Detect which cell encompasses the target text, then output its [X, Y] center coordinate. 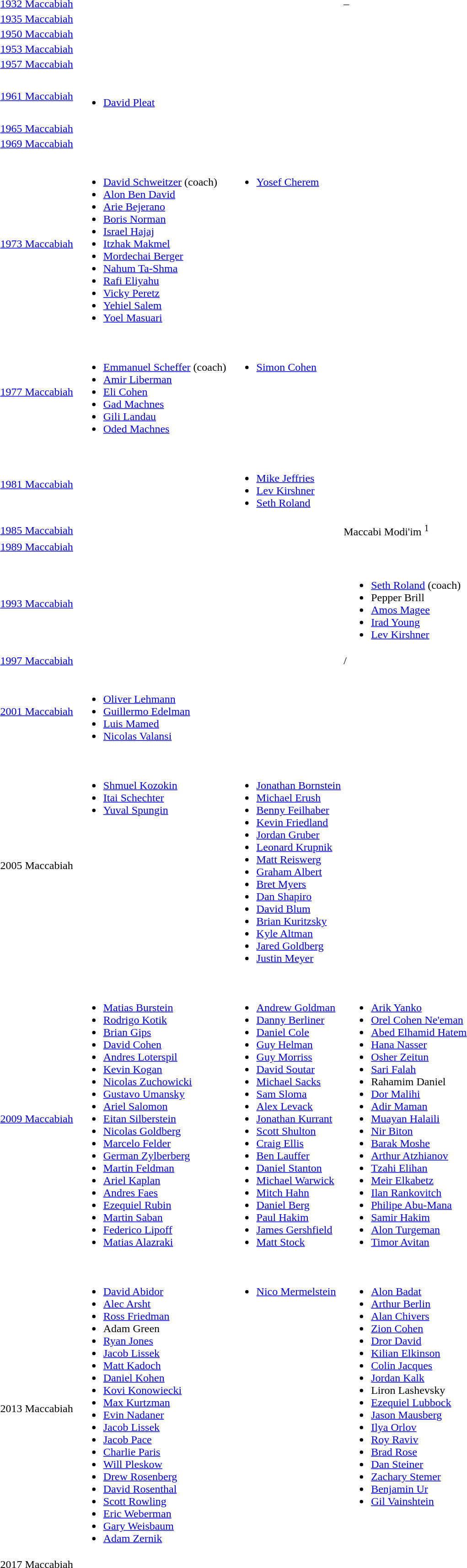
Emmanuel Scheffer (coach)Amir LibermanEli CohenGad MachnesGili LandauOded Machnes [151, 392]
Yosef Cherem [285, 244]
Mike JeffriesLev KirshnerSeth Roland [285, 485]
David Pleat [151, 96]
Simon Cohen [285, 392]
Shmuel KozokinItai SchechterYuval Spungin [151, 866]
Oliver LehmannGuillermo EdelmanLuis MamedNicolas Valansi [151, 711]
Nico Mermelstein [285, 1409]
